Detect which cell encompasses the target text, then output its [x, y] center coordinate. 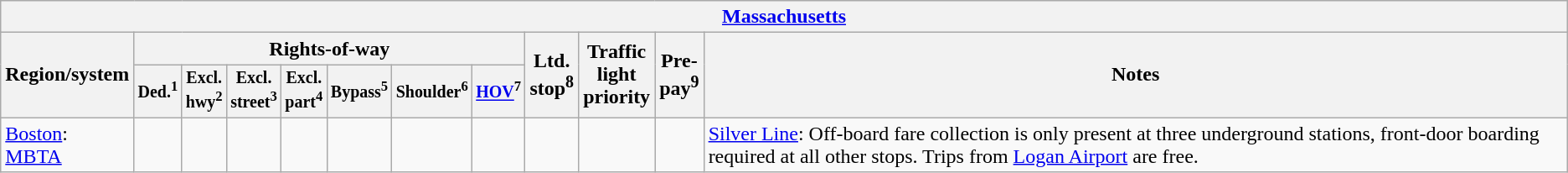
Trafficlightpriority [616, 76]
Bypass5 [359, 91]
Excl.part4 [304, 91]
Ded.1 [157, 91]
Boston:MBTA [67, 144]
Notes [1136, 76]
Pre-pay9 [679, 76]
Rights-of-way [330, 49]
Excl.street3 [253, 91]
Region/system [67, 76]
Massachusetts [784, 17]
Ltd.stop8 [552, 76]
HOV7 [499, 91]
Shoulder6 [432, 91]
Excl.hwy2 [204, 91]
